Output the (x, y) coordinate of the center of the cell containing the given text.  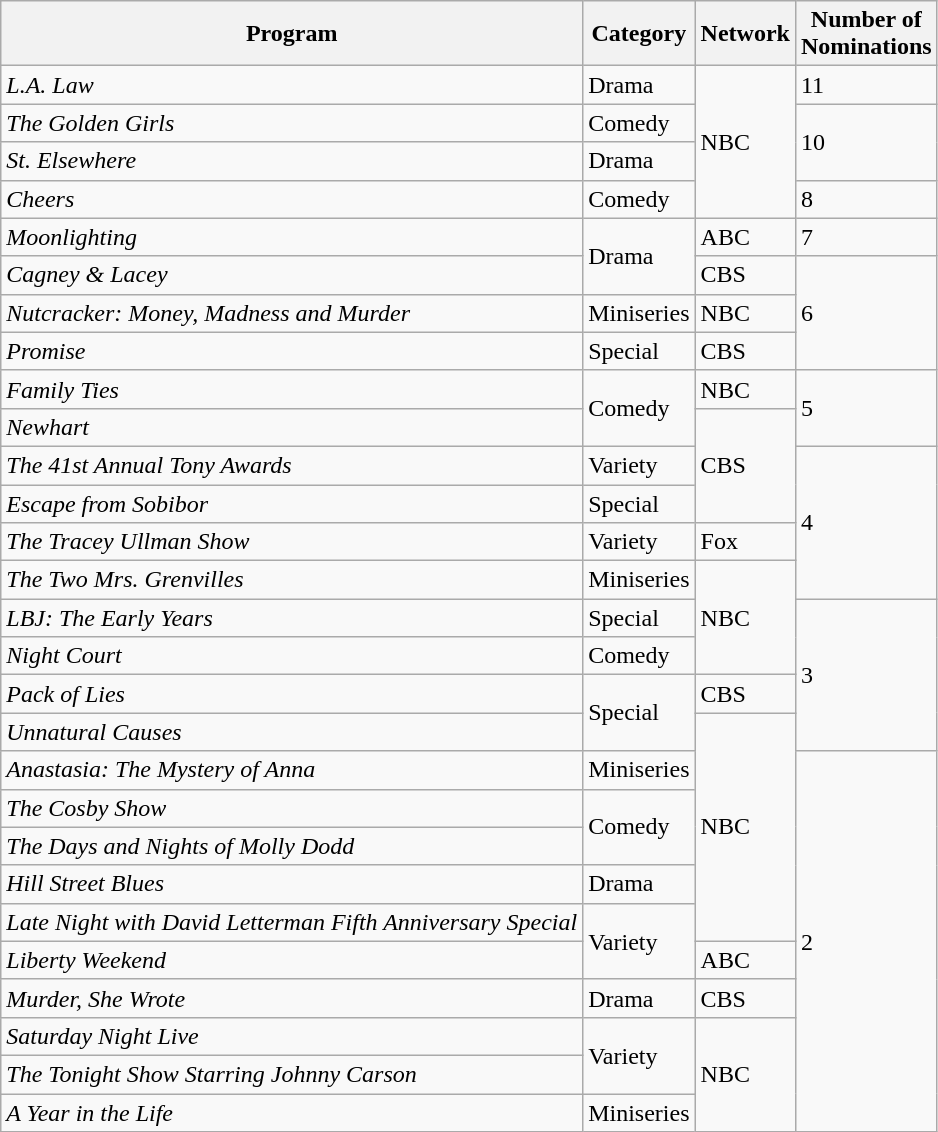
The 41st Annual Tony Awards (292, 465)
The Tonight Show Starring Johnny Carson (292, 1074)
A Year in the Life (292, 1113)
Nutcracker: Money, Madness and Murder (292, 313)
Murder, She Wrote (292, 998)
Saturday Night Live (292, 1036)
Moonlighting (292, 237)
8 (866, 199)
L.A. Law (292, 85)
Program (292, 34)
2 (866, 942)
The Golden Girls (292, 123)
LBJ: The Early Years (292, 618)
3 (866, 675)
Family Ties (292, 389)
Cagney & Lacey (292, 275)
The Two Mrs. Grenvilles (292, 580)
Late Night with David Letterman Fifth Anniversary Special (292, 922)
Number ofNominations (866, 34)
Cheers (292, 199)
4 (866, 522)
St. Elsewhere (292, 161)
Promise (292, 351)
The Tracey Ullman Show (292, 542)
The Cosby Show (292, 808)
10 (866, 142)
Night Court (292, 656)
The Days and Nights of Molly Dodd (292, 846)
Category (639, 34)
Fox (745, 542)
Liberty Weekend (292, 960)
7 (866, 237)
Pack of Lies (292, 694)
Newhart (292, 427)
Anastasia: The Mystery of Anna (292, 770)
5 (866, 408)
Network (745, 34)
Escape from Sobibor (292, 503)
6 (866, 313)
11 (866, 85)
Unnatural Causes (292, 732)
Hill Street Blues (292, 884)
